For the text-containing cell, return its midpoint in (X, Y) coordinate format. 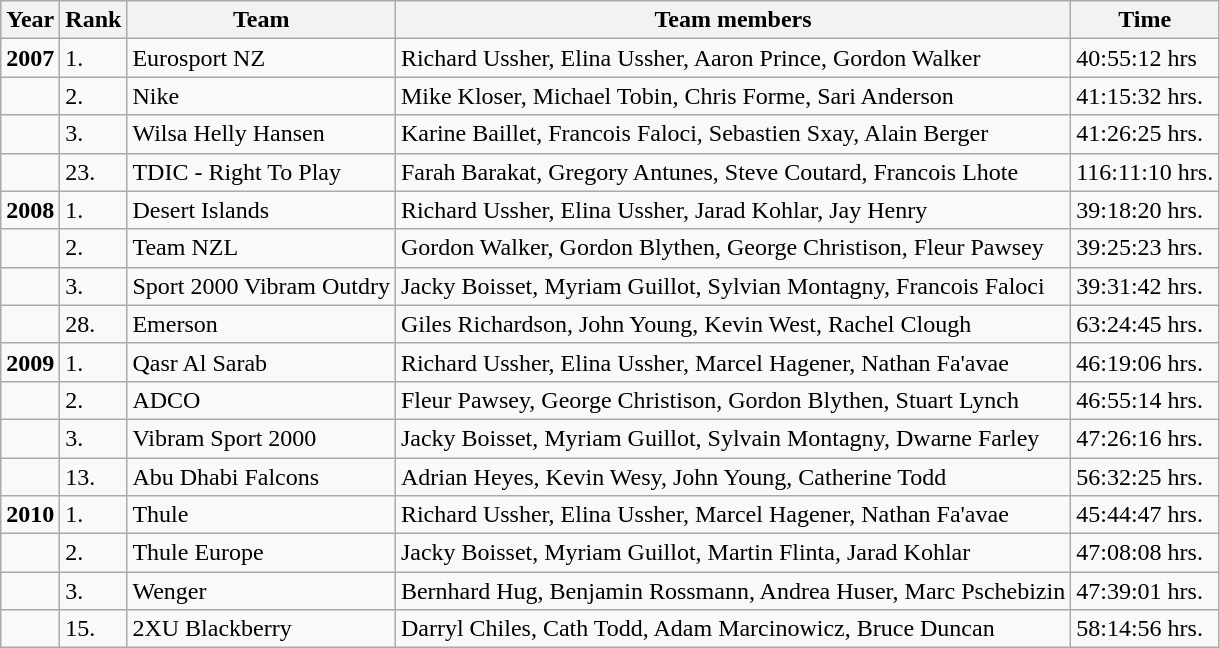
45:44:47 hrs. (1145, 515)
2008 (30, 210)
Thule (261, 515)
56:32:25 hrs. (1145, 477)
116:11:10 hrs. (1145, 172)
Bernhard Hug, Benjamin Rossmann, Andrea Huser, Marc Pschebizin (732, 591)
2009 (30, 362)
47:08:08 hrs. (1145, 553)
40:55:12 hrs (1145, 58)
Jacky Boisset, Myriam Guillot, Sylvian Montagny, Francois Faloci (732, 286)
Wilsa Helly Hansen (261, 134)
Jacky Boisset, Myriam Guillot, Sylvain Montagny, Dwarne Farley (732, 438)
Fleur Pawsey, George Christison, Gordon Blythen, Stuart Lynch (732, 400)
Vibram Sport 2000 (261, 438)
47:26:16 hrs. (1145, 438)
41:15:32 hrs. (1145, 96)
Darryl Chiles, Cath Todd, Adam Marcinowicz, Bruce Duncan (732, 629)
Farah Barakat, Gregory Antunes, Steve Coutard, Francois Lhote (732, 172)
Team NZL (261, 248)
39:31:42 hrs. (1145, 286)
41:26:25 hrs. (1145, 134)
39:25:23 hrs. (1145, 248)
63:24:45 hrs. (1145, 324)
Qasr Al Sarab (261, 362)
28. (94, 324)
Sport 2000 Vibram Outdry (261, 286)
13. (94, 477)
2007 (30, 58)
46:55:14 hrs. (1145, 400)
Gordon Walker, Gordon Blythen, George Christison, Fleur Pawsey (732, 248)
Team (261, 20)
Thule Europe (261, 553)
Abu Dhabi Falcons (261, 477)
46:19:06 hrs. (1145, 362)
ADCO (261, 400)
Team members (732, 20)
58:14:56 hrs. (1145, 629)
Eurosport NZ (261, 58)
Mike Kloser, Michael Tobin, Chris Forme, Sari Anderson (732, 96)
TDIC - Right To Play (261, 172)
Year (30, 20)
Adrian Heyes, Kevin Wesy, John Young, Catherine Todd (732, 477)
Nike (261, 96)
Wenger (261, 591)
Time (1145, 20)
Richard Ussher, Elina Ussher, Jarad Kohlar, Jay Henry (732, 210)
Jacky Boisset, Myriam Guillot, Martin Flinta, Jarad Kohlar (732, 553)
47:39:01 hrs. (1145, 591)
15. (94, 629)
Desert Islands (261, 210)
23. (94, 172)
Rank (94, 20)
2XU Blackberry (261, 629)
2010 (30, 515)
Richard Ussher, Elina Ussher, Aaron Prince, Gordon Walker (732, 58)
Emerson (261, 324)
Giles Richardson, John Young, Kevin West, Rachel Clough (732, 324)
Karine Baillet, Francois Faloci, Sebastien Sxay, Alain Berger (732, 134)
39:18:20 hrs. (1145, 210)
